From the cell containing the given text, extract its center point as [X, Y] coordinate. 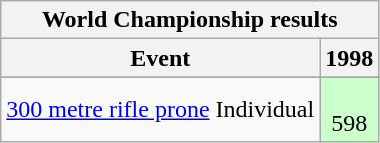
Event [160, 58]
1998 [350, 58]
598 [350, 110]
300 metre rifle prone Individual [160, 110]
World Championship results [190, 20]
